Return (X, Y) of the center of cell containing provided text 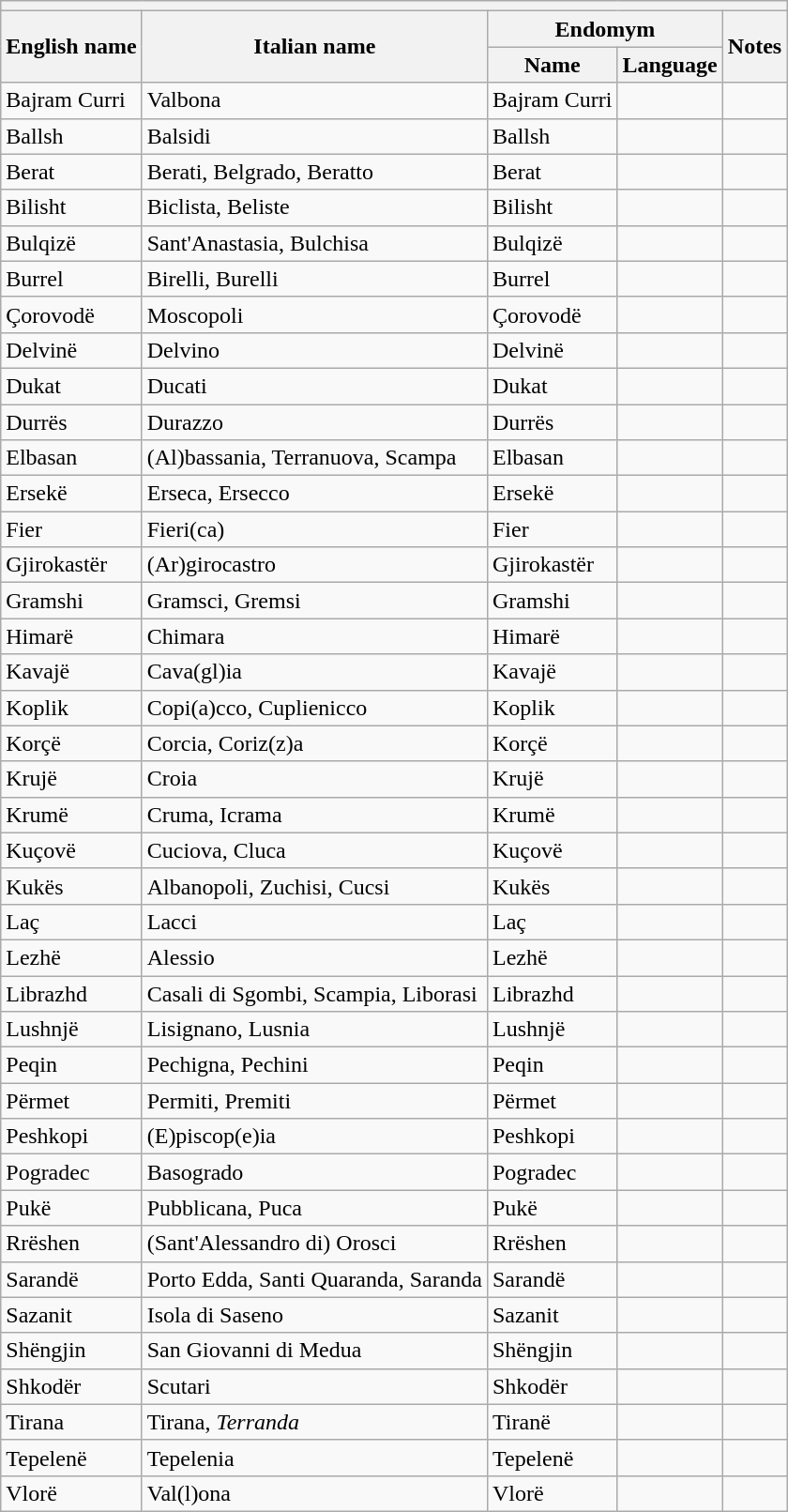
Chimara (314, 636)
Tirana (71, 1422)
Tiranë (552, 1422)
Isola di Saseno (314, 1315)
Scutari (314, 1386)
Language (670, 65)
Albanopoli, Zuchisi, Cucsi (314, 886)
Permiti, Premiti (314, 1101)
Sant'Anastasia, Bulchisa (314, 243)
Croia (314, 779)
Corcia, Coriz(z)a (314, 743)
Endomym (604, 29)
Moscopoli (314, 314)
Casali di Sgombi, Scampia, Liborasi (314, 994)
Gramsci, Gremsi (314, 601)
Valbona (314, 100)
Name (552, 65)
Alessio (314, 957)
Ducati (314, 386)
English name (71, 47)
Italian name (314, 47)
Copi(a)cco, Cuplienicco (314, 708)
Pubblicana, Puca (314, 1208)
San Giovanni di Medua (314, 1351)
Biclista, Beliste (314, 207)
Erseca, Ersecco (314, 494)
Cruma, Icrama (314, 815)
Durazzo (314, 421)
Balsidi (314, 136)
Fieri(ca) (314, 529)
Tepelenia (314, 1458)
Notes (754, 47)
(Sant'Alessandro di) Orosci (314, 1244)
(Al)bassania, Terranuova, Scampa (314, 458)
(E)piscop(e)ia (314, 1137)
Val(l)ona (314, 1493)
Cava(gl)ia (314, 672)
Lacci (314, 922)
(Ar)girocastro (314, 565)
Porto Edda, Santi Quaranda, Saranda (314, 1279)
Lisignano, Lusnia (314, 1030)
Delvino (314, 350)
Birelli, Burelli (314, 279)
Tirana, Terranda (314, 1422)
Berati, Belgrado, Beratto (314, 172)
Cuciova, Cluca (314, 850)
Basogrado (314, 1172)
Pechigna, Pechini (314, 1065)
